Search for the cell housing the specified text and yield its [X, Y] center coordinate. 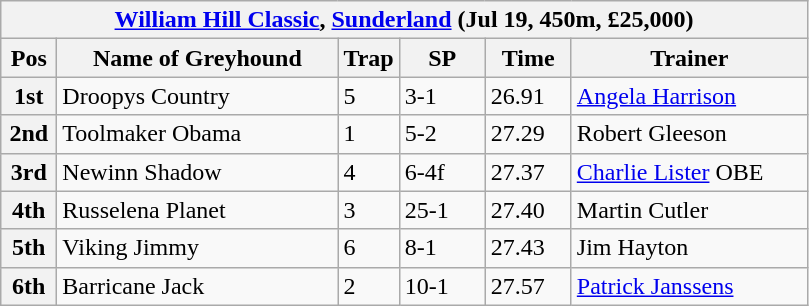
Trap [368, 58]
10-1 [442, 286]
6th [29, 286]
27.57 [528, 286]
Toolmaker Obama [198, 134]
3-1 [442, 96]
6-4f [442, 172]
Russelena Planet [198, 210]
Pos [29, 58]
Droopys Country [198, 96]
5 [368, 96]
2nd [29, 134]
27.40 [528, 210]
27.43 [528, 248]
4 [368, 172]
Martin Cutler [689, 210]
3 [368, 210]
Name of Greyhound [198, 58]
SP [442, 58]
Viking Jimmy [198, 248]
27.29 [528, 134]
4th [29, 210]
6 [368, 248]
26.91 [528, 96]
Jim Hayton [689, 248]
Barricane Jack [198, 286]
2 [368, 286]
3rd [29, 172]
1 [368, 134]
Angela Harrison [689, 96]
5th [29, 248]
Time [528, 58]
Charlie Lister OBE [689, 172]
Patrick Janssens [689, 286]
William Hill Classic, Sunderland (Jul 19, 450m, £25,000) [404, 20]
5-2 [442, 134]
Trainer [689, 58]
1st [29, 96]
25-1 [442, 210]
8-1 [442, 248]
Robert Gleeson [689, 134]
27.37 [528, 172]
Newinn Shadow [198, 172]
